Locate the cell with the specified text and output its (x, y) center coordinate. 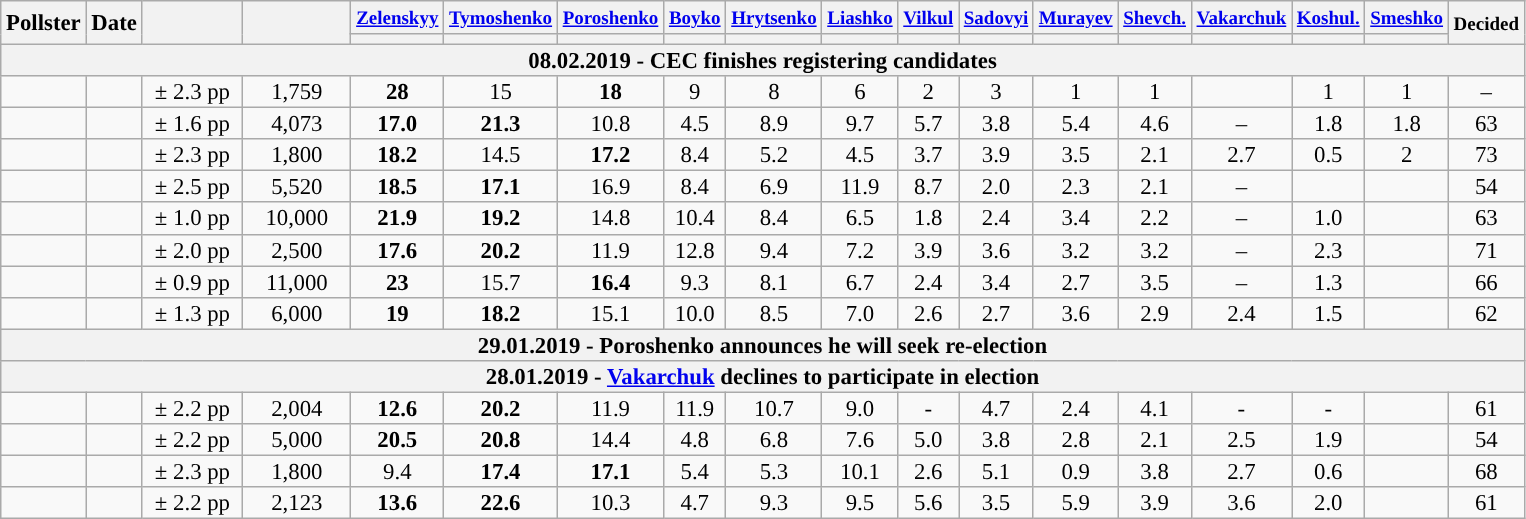
8.1 (774, 282)
4.1 (1154, 408)
23 (398, 282)
5.3 (774, 471)
17.4 (501, 471)
10,000 (297, 219)
10.3 (610, 503)
22.6 (501, 503)
± 1.0 pp (192, 219)
Sadovyi (996, 18)
3.7 (928, 155)
0.6 (1328, 471)
6,000 (297, 313)
9.7 (860, 124)
Poroshenko (610, 18)
10.1 (860, 471)
66 (1486, 282)
6.9 (774, 187)
1.0 (1328, 219)
5.0 (928, 440)
9.5 (860, 503)
10.7 (774, 408)
1.9 (1328, 440)
1.5 (1328, 313)
Shevch. (1154, 18)
10.4 (695, 219)
16.4 (610, 282)
Zelenskyy (398, 18)
10.0 (695, 313)
3 (996, 92)
± 2.5 pp (192, 187)
0.5 (1328, 155)
Decided (1486, 23)
4,073 (297, 124)
19.2 (501, 219)
15.7 (501, 282)
21.9 (398, 219)
4.8 (695, 440)
08.02.2019 - CEC finishes registering candidates (763, 61)
Smeshko (1406, 18)
71 (1486, 250)
± 0.9 pp (192, 282)
2.5 (1241, 440)
18.5 (398, 187)
6.7 (860, 282)
± 2.0 pp (192, 250)
5,000 (297, 440)
15 (501, 92)
14.4 (610, 440)
7.6 (860, 440)
29.01.2019 - Poroshenko announces he will seek re-election (763, 345)
62 (1486, 313)
17.0 (398, 124)
15.1 (610, 313)
5.7 (928, 124)
6.8 (774, 440)
2,500 (297, 250)
5.9 (1075, 503)
20.5 (398, 440)
Murayev (1075, 18)
14.8 (610, 219)
± 1.6 pp (192, 124)
1,759 (297, 92)
5,520 (297, 187)
20.8 (501, 440)
Hrytsenko (774, 18)
5.1 (996, 471)
28 (398, 92)
12.6 (398, 408)
1.3 (1328, 282)
9.0 (860, 408)
2,123 (297, 503)
Pollster (44, 23)
73 (1486, 155)
7.2 (860, 250)
2.2 (1154, 219)
8 (774, 92)
4.6 (1154, 124)
0.9 (1075, 471)
5.6 (928, 503)
68 (1486, 471)
Koshul. (1328, 18)
6.5 (860, 219)
19 (398, 313)
Tymoshenko (501, 18)
28.01.2019 - Vakarchuk declines to participate in election (763, 377)
Date (114, 23)
Boyko (695, 18)
8.7 (928, 187)
Vilkul (928, 18)
6 (860, 92)
± 1.3 pp (192, 313)
11,000 (297, 282)
17.2 (610, 155)
10.8 (610, 124)
21.3 (501, 124)
8.5 (774, 313)
16.9 (610, 187)
9 (695, 92)
13.6 (398, 503)
12.8 (695, 250)
18 (610, 92)
2,004 (297, 408)
2.8 (1075, 440)
Vakarchuk (1241, 18)
14.5 (501, 155)
Liashko (860, 18)
7.0 (860, 313)
17.6 (398, 250)
2.9 (1154, 313)
8.9 (774, 124)
5.2 (774, 155)
